Find where the given text appears and provide that cell's center as [X, Y] coordinate. 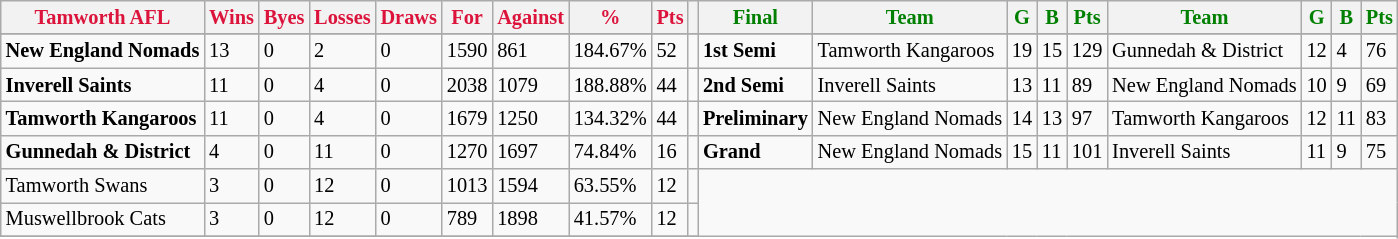
74.84% [610, 152]
Wins [232, 17]
% [610, 17]
1679 [467, 118]
1st Semi [756, 51]
97 [1087, 118]
Byes [284, 17]
52 [670, 51]
41.57% [610, 219]
75 [1380, 152]
1013 [467, 186]
188.88% [610, 85]
89 [1087, 85]
Preliminary [756, 118]
Tamworth Swans [102, 186]
16 [670, 152]
Muswellbrook Cats [102, 219]
83 [1380, 118]
2 [342, 51]
184.67% [610, 51]
Final [756, 17]
1697 [530, 152]
10 [1317, 85]
1590 [467, 51]
69 [1380, 85]
19 [1022, 51]
2038 [467, 85]
63.55% [610, 186]
861 [530, 51]
Draws [409, 17]
1079 [530, 85]
2nd Semi [756, 85]
Tamworth AFL [102, 17]
Against [530, 17]
101 [1087, 152]
Grand [756, 152]
14 [1022, 118]
134.32% [610, 118]
Losses [342, 17]
1270 [467, 152]
129 [1087, 51]
For [467, 17]
1250 [530, 118]
76 [1380, 51]
1898 [530, 219]
789 [467, 219]
1594 [530, 186]
